Pinpoint the cell where the given text exists, returning its (x, y) midpoint coordinate. 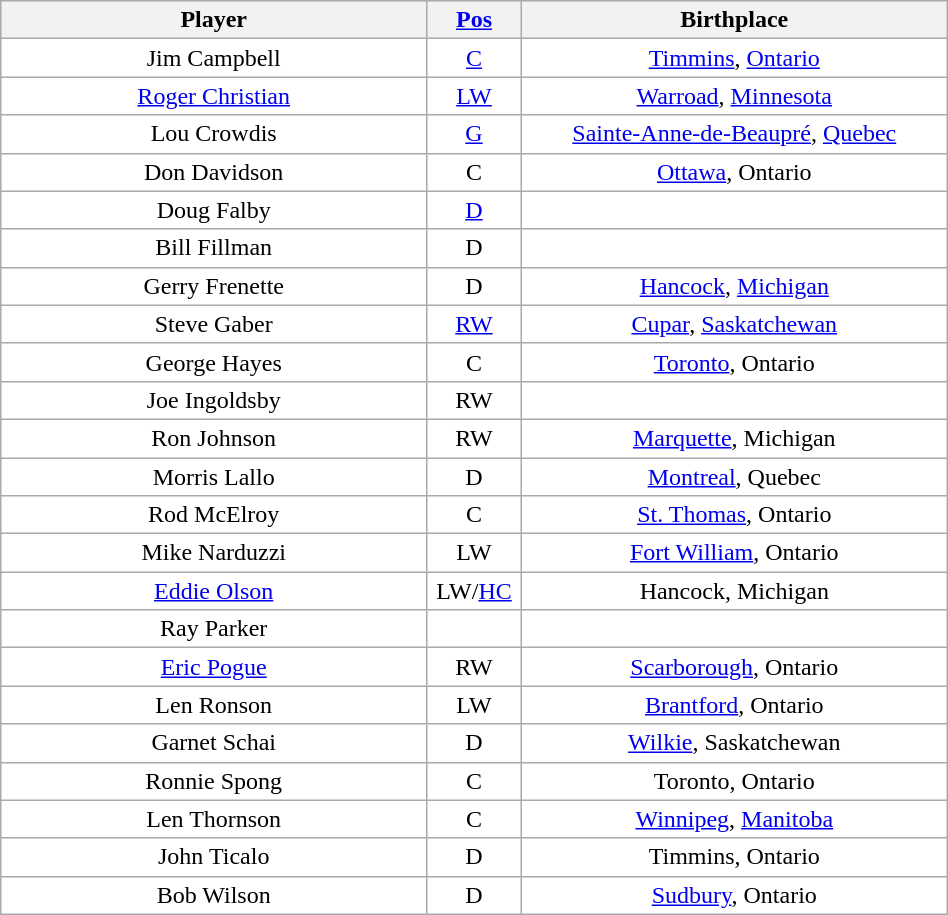
Eddie Olson (214, 591)
John Ticalo (214, 857)
Warroad, Minnesota (734, 96)
Ottawa, Ontario (734, 172)
Len Thornson (214, 819)
G (474, 134)
Garnet Schai (214, 743)
Birthplace (734, 20)
Eric Pogue (214, 667)
Gerry Frenette (214, 286)
LW/HC (474, 591)
Scarborough, Ontario (734, 667)
Jim Campbell (214, 58)
Winnipeg, Manitoba (734, 819)
Ray Parker (214, 629)
George Hayes (214, 362)
Fort William, Ontario (734, 553)
Wilkie, Saskatchewan (734, 743)
Player (214, 20)
Rod McElroy (214, 515)
Steve Gaber (214, 324)
Montreal, Quebec (734, 477)
Bill Fillman (214, 248)
Marquette, Michigan (734, 438)
Sudbury, Ontario (734, 895)
Mike Narduzzi (214, 553)
Ron Johnson (214, 438)
Ronnie Spong (214, 781)
Roger Christian (214, 96)
Pos (474, 20)
Cupar, Saskatchewan (734, 324)
Bob Wilson (214, 895)
Brantford, Ontario (734, 705)
Joe Ingoldsby (214, 400)
Lou Crowdis (214, 134)
Doug Falby (214, 210)
Morris Lallo (214, 477)
Len Ronson (214, 705)
Don Davidson (214, 172)
Sainte-Anne-de-Beaupré, Quebec (734, 134)
St. Thomas, Ontario (734, 515)
